Determine the [x, y] coordinate at the center of the cell enclosing the given text.  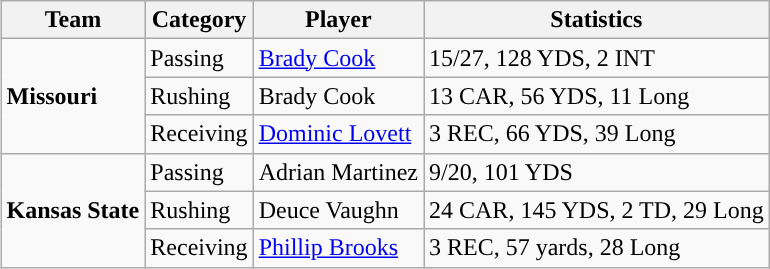
13 CAR, 56 YDS, 11 Long [597, 96]
Category [199, 20]
3 REC, 66 YDS, 39 Long [597, 134]
Adrian Martinez [338, 172]
Phillip Brooks [338, 248]
Missouri [73, 96]
Dominic Lovett [338, 134]
24 CAR, 145 YDS, 2 TD, 29 Long [597, 210]
Statistics [597, 20]
Player [338, 20]
Deuce Vaughn [338, 210]
9/20, 101 YDS [597, 172]
3 REC, 57 yards, 28 Long [597, 248]
Kansas State [73, 210]
Team [73, 20]
15/27, 128 YDS, 2 INT [597, 58]
